Capture the cell that displays the provided text and extract its (x, y) central coordinate. 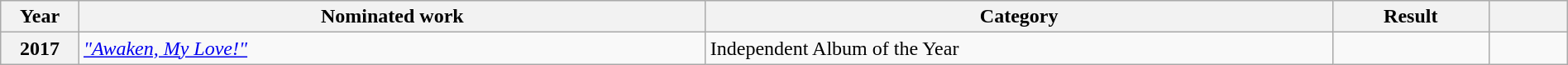
Independent Album of the Year (1019, 48)
"Awaken, My Love!" (392, 48)
Result (1411, 17)
Nominated work (392, 17)
Category (1019, 17)
2017 (40, 48)
Year (40, 17)
